Identify which cell holds the provided text, then report its [x, y] central coordinate. 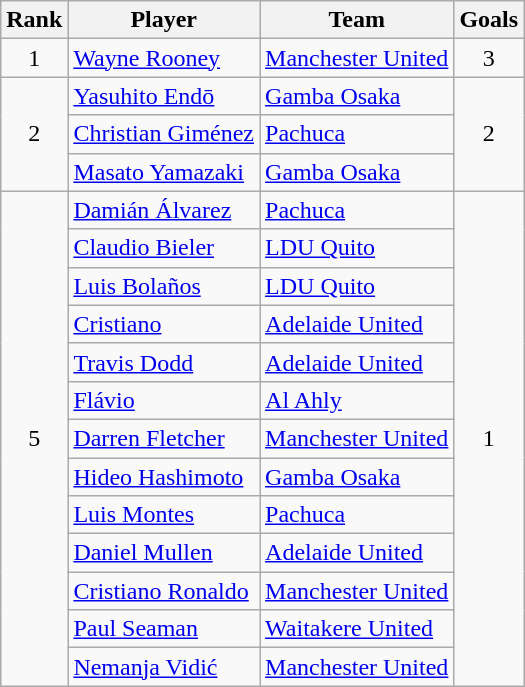
3 [489, 58]
Rank [34, 20]
Luis Montes [164, 515]
Waitakere United [357, 629]
Goals [489, 20]
Nemanja Vidić [164, 667]
Damián Álvarez [164, 210]
Travis Dodd [164, 362]
5 [34, 438]
Christian Giménez [164, 134]
Yasuhito Endō [164, 96]
Darren Fletcher [164, 438]
Cristiano Ronaldo [164, 591]
Wayne Rooney [164, 58]
Luis Bolaños [164, 286]
Paul Seaman [164, 629]
Masato Yamazaki [164, 172]
Daniel Mullen [164, 553]
Team [357, 20]
Cristiano [164, 324]
Flávio [164, 400]
Al Ahly [357, 400]
Claudio Bieler [164, 248]
Hideo Hashimoto [164, 477]
Player [164, 20]
